Scan for the cell matching the given text and deliver its [X, Y] coordinate at center. 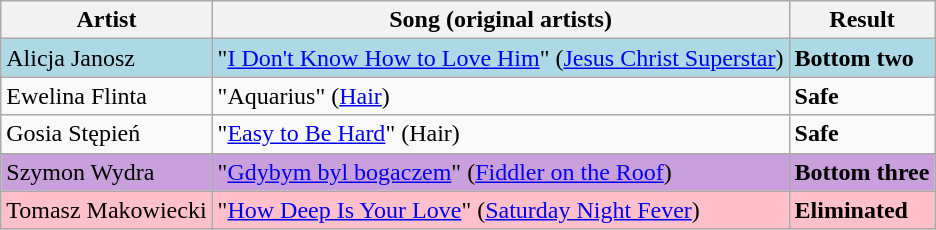
Artist [106, 20]
"I Don't Know How to Love Him" (Jesus Christ Superstar) [500, 58]
Result [862, 20]
Eliminated [862, 210]
Ewelina Flinta [106, 96]
Bottom two [862, 58]
"Gdybym byl bogaczem" (Fiddler on the Roof) [500, 172]
Gosia Stępień [106, 134]
Alicja Janosz [106, 58]
Song (original artists) [500, 20]
"How Deep Is Your Love" (Saturday Night Fever) [500, 210]
Tomasz Makowiecki [106, 210]
"Easy to Be Hard" (Hair) [500, 134]
"Aquarius" (Hair) [500, 96]
Bottom three [862, 172]
Szymon Wydra [106, 172]
